Find where the given text appears and provide that cell's center as [x, y] coordinate. 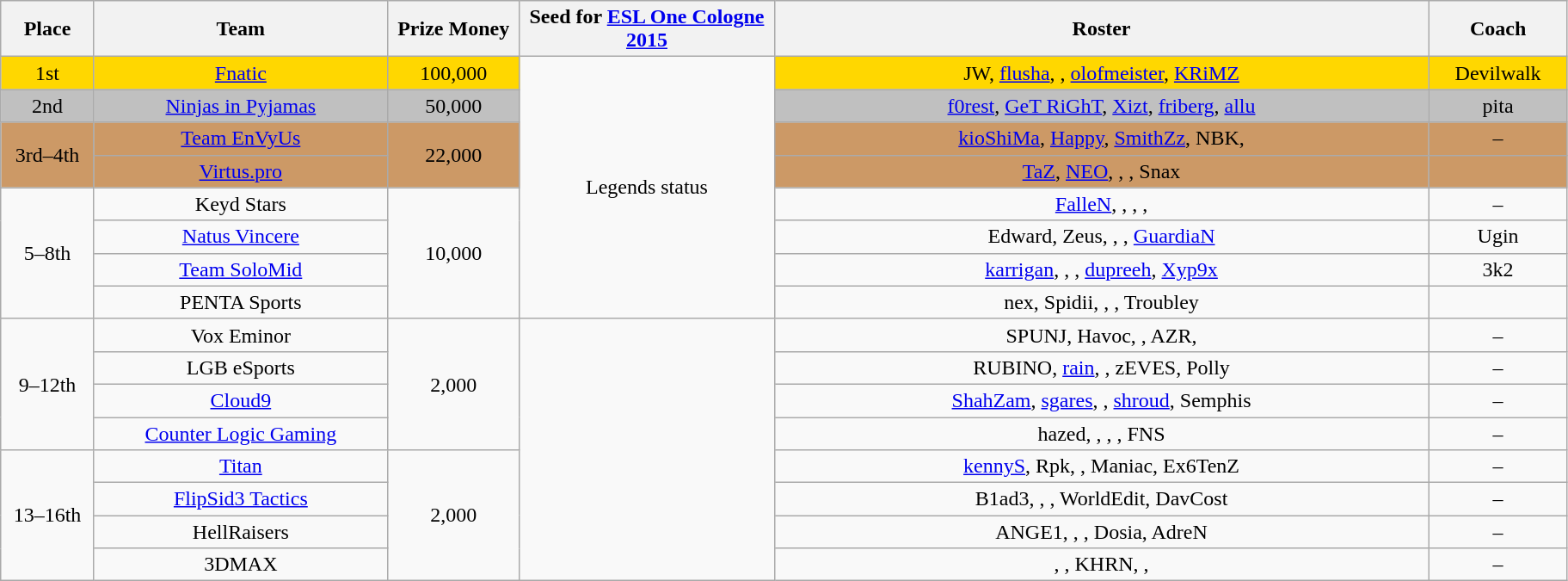
Team EnVyUs [241, 139]
1st [48, 73]
kioShiMa, Happy, SmithZz, NBK, [1101, 139]
10,000 [453, 253]
Team [241, 29]
Keyd Stars [241, 204]
Seed for ESL One Cologne 2015 [647, 29]
3DMAX [241, 565]
PENTA Sports [241, 302]
3k2 [1498, 269]
2nd [48, 106]
Team SoloMid [241, 269]
Ninjas in Pyjamas [241, 106]
SPUNJ, Havoc, , AZR, [1101, 335]
Cloud9 [241, 400]
3rd–4th [48, 155]
Devilwalk [1498, 73]
13–16th [48, 516]
ShahZam, sgares, , shroud, Semphis [1101, 400]
50,000 [453, 106]
f0rest, GeT RiGhT, Xizt, friberg, allu [1101, 106]
hazed, , , , FNS [1101, 433]
Place [48, 29]
JW, flusha, , olofmeister, KRiMZ [1101, 73]
Legends status [647, 188]
kennyS, Rpk, , Maniac, Ex6TenZ [1101, 467]
LGB eSports [241, 368]
RUBINO, rain, , zEVES, Polly [1101, 368]
Coach [1498, 29]
HellRaisers [241, 532]
Virtus.pro [241, 171]
5–8th [48, 253]
ANGE1, , , Dosia, AdreN [1101, 532]
karrigan, , , dupreeh, Xyp9x [1101, 269]
B1ad3, , , WorldEdit, DavCost [1101, 499]
Natus Vincere [241, 237]
100,000 [453, 73]
9–12th [48, 384]
FlipSid3 Tactics [241, 499]
Edward, Zeus, , , GuardiaN [1101, 237]
Roster [1101, 29]
FalleN, , , , [1101, 204]
22,000 [453, 155]
, , KHRN, , [1101, 565]
TaZ, NEO, , , Snax [1101, 171]
nex, Spidii, , , Troubley [1101, 302]
Fnatic [241, 73]
Ugin [1498, 237]
pita [1498, 106]
Vox Eminor [241, 335]
Titan [241, 467]
Prize Money [453, 29]
Counter Logic Gaming [241, 433]
